Capture the cell that displays the provided text and extract its [x, y] central coordinate. 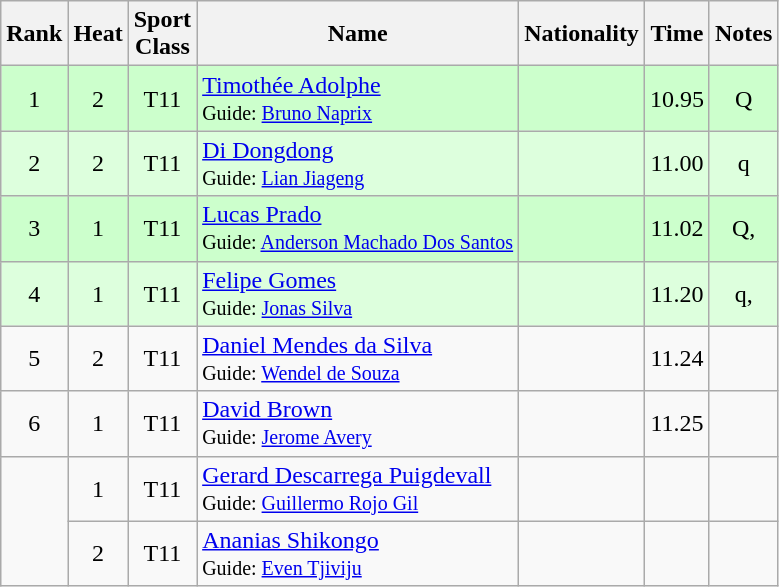
11.00 [676, 164]
Ananias ShikongoGuide: Even Tjiviju [358, 554]
Timothée AdolpheGuide: Bruno Naprix [358, 98]
5 [34, 358]
Gerard Descarrega PuigdevallGuide: Guillermo Rojo Gil [358, 488]
Heat [98, 34]
Name [358, 34]
11.02 [676, 228]
q, [743, 294]
11.24 [676, 358]
Rank [34, 34]
11.20 [676, 294]
q [743, 164]
Q, [743, 228]
6 [34, 424]
David BrownGuide: Jerome Avery [358, 424]
Nationality [582, 34]
4 [34, 294]
Q [743, 98]
10.95 [676, 98]
3 [34, 228]
Notes [743, 34]
Daniel Mendes da SilvaGuide: Wendel de Souza [358, 358]
Felipe GomesGuide: Jonas Silva [358, 294]
SportClass [162, 34]
Lucas PradoGuide: Anderson Machado Dos Santos [358, 228]
Time [676, 34]
11.25 [676, 424]
Di DongdongGuide: Lian Jiageng [358, 164]
